Return the (X, Y) coordinate for the center point of the cell that contains the specified text.  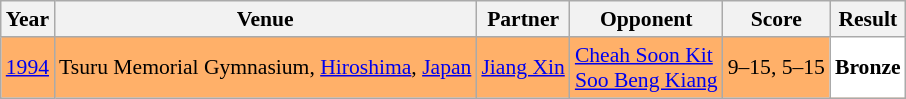
Result (868, 19)
Cheah Soon Kit Soo Beng Kiang (646, 68)
Opponent (646, 19)
Tsuru Memorial Gymnasium, Hiroshima, Japan (265, 68)
Score (776, 19)
1994 (28, 68)
Venue (265, 19)
Jiang Xin (522, 68)
Bronze (868, 68)
Year (28, 19)
Partner (522, 19)
9–15, 5–15 (776, 68)
